From the cell containing the given text, extract its center point as (x, y) coordinate. 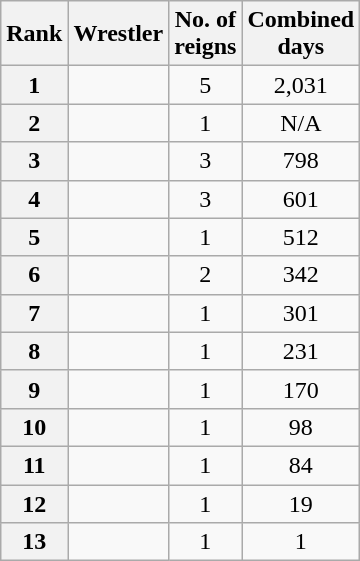
512 (301, 237)
11 (34, 465)
342 (301, 275)
8 (34, 351)
Combineddays (301, 34)
19 (301, 503)
601 (301, 199)
13 (34, 542)
6 (34, 275)
Wrestler (118, 34)
798 (301, 161)
2,031 (301, 85)
170 (301, 389)
N/A (301, 123)
231 (301, 351)
No. ofreigns (206, 34)
9 (34, 389)
98 (301, 427)
Rank (34, 34)
10 (34, 427)
301 (301, 313)
7 (34, 313)
84 (301, 465)
12 (34, 503)
4 (34, 199)
